Provide the [x, y] coordinate of the cell's center where the given text is located.  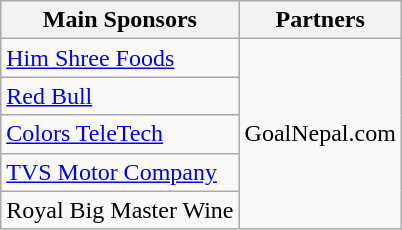
Main Sponsors [120, 20]
Him Shree Foods [120, 58]
Royal Big Master Wine [120, 210]
GoalNepal.com [320, 134]
Partners [320, 20]
Red Bull [120, 96]
TVS Motor Company [120, 172]
Colors TeleTech [120, 134]
